Detect which cell encompasses the target text, then output its [X, Y] center coordinate. 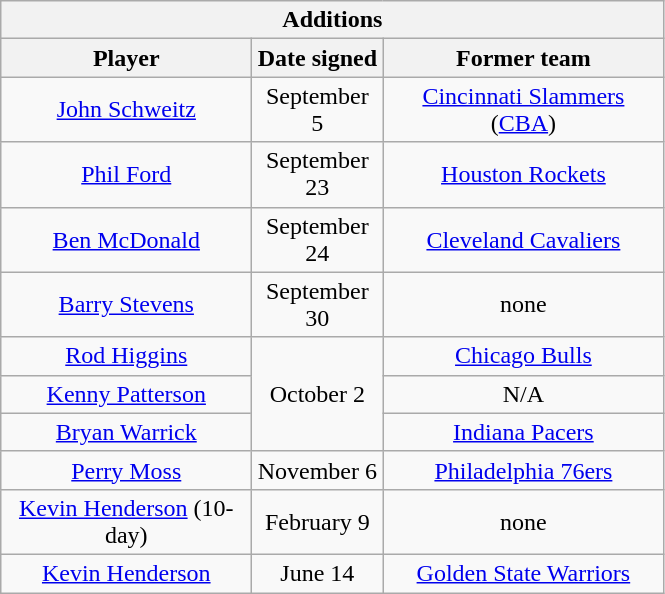
Bryan Warrick [126, 432]
Former team [524, 58]
Rod Higgins [126, 356]
Indiana Pacers [524, 432]
November 6 [318, 470]
Barry Stevens [126, 304]
September 30 [318, 304]
Ben McDonald [126, 240]
Player [126, 58]
Perry Moss [126, 470]
September 5 [318, 110]
Cleveland Cavaliers [524, 240]
Golden State Warriors [524, 573]
Kevin Henderson (10-day) [126, 522]
N/A [524, 394]
John Schweitz [126, 110]
Houston Rockets [524, 174]
Philadelphia 76ers [524, 470]
Chicago Bulls [524, 356]
Kevin Henderson [126, 573]
Cincinnati Slammers (CBA) [524, 110]
September 23 [318, 174]
Date signed [318, 58]
October 2 [318, 394]
February 9 [318, 522]
Phil Ford [126, 174]
June 14 [318, 573]
Additions [332, 20]
Kenny Patterson [126, 394]
September 24 [318, 240]
